Output the (x, y) coordinate of the center of the cell containing the given text.  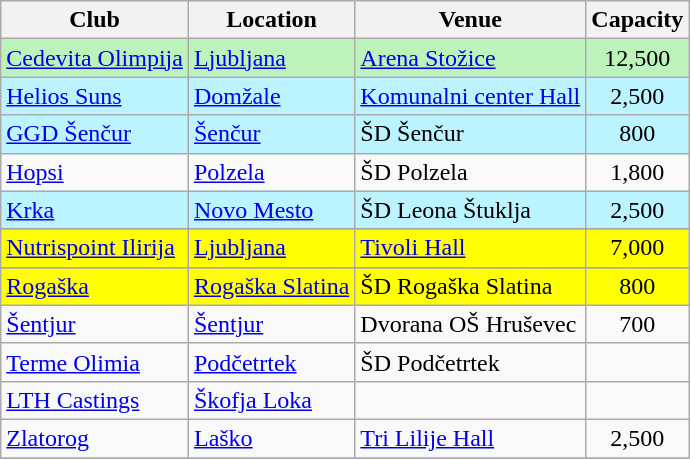
Venue (470, 20)
Zlatorog (95, 438)
Club (95, 20)
LTH Castings (95, 400)
Cedevita Olimpija (95, 58)
Tivoli Hall (470, 248)
Capacity (638, 20)
7,000 (638, 248)
ŠD Šenčur (470, 134)
Dvorana OŠ Hruševec (470, 324)
700 (638, 324)
Arena Stožice (470, 58)
Helios Suns (95, 96)
Tri Lilije Hall (470, 438)
ŠD Leona Štuklja (470, 210)
Domžale (271, 96)
Polzela (271, 172)
Rogaška (95, 286)
Novo Mesto (271, 210)
Terme Olimia (95, 362)
Laško (271, 438)
Škofja Loka (271, 400)
ŠD Polzela (470, 172)
1,800 (638, 172)
Podčetrtek (271, 362)
Hopsi (95, 172)
Nutrispoint Ilirija (95, 248)
ŠD Podčetrtek (470, 362)
GGD Šenčur (95, 134)
12,500 (638, 58)
Šenčur (271, 134)
Location (271, 20)
ŠD Rogaška Slatina (470, 286)
Rogaška Slatina (271, 286)
Komunalni center Hall (470, 96)
Krka (95, 210)
